Pinpoint the cell where the given text exists, returning its [X, Y] midpoint coordinate. 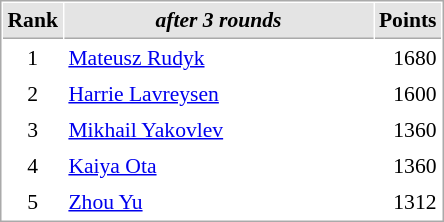
5 [32, 201]
Mateusz Rudyk [218, 57]
2 [32, 93]
1600 [408, 93]
Harrie Lavreysen [218, 93]
Rank [32, 21]
1 [32, 57]
after 3 rounds [218, 21]
Zhou Yu [218, 201]
4 [32, 165]
Mikhail Yakovlev [218, 129]
Kaiya Ota [218, 165]
1312 [408, 201]
1680 [408, 57]
Points [408, 21]
3 [32, 129]
